Locate the cell with the specified text and output its (X, Y) center coordinate. 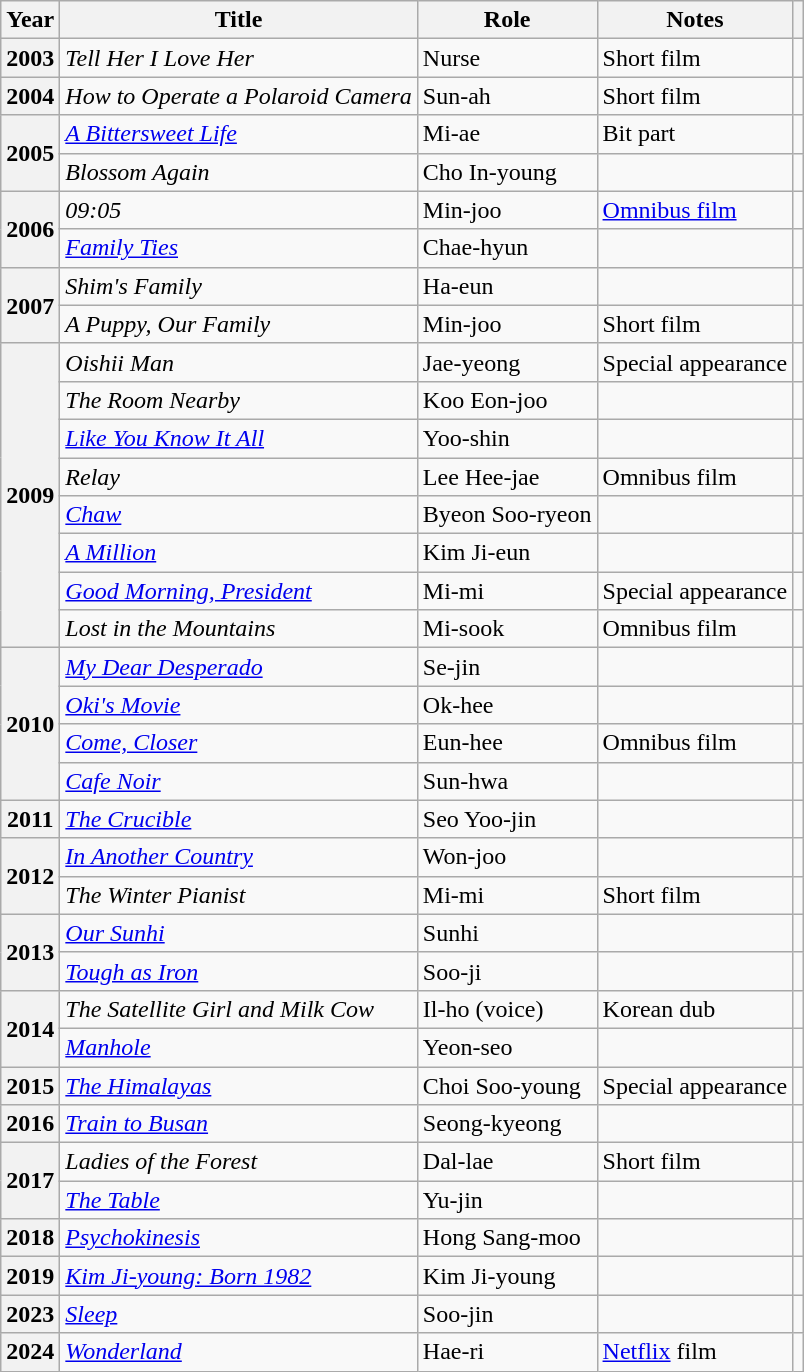
Good Morning, President (238, 591)
Ha-eun (507, 286)
Train to Busan (238, 1124)
Tough as Iron (238, 971)
Cafe Noir (238, 781)
Kim Ji-young (507, 1276)
Lee Hee-jae (507, 477)
Sun-ah (507, 96)
Family Ties (238, 248)
Koo Eon-joo (507, 400)
Kim Ji-young: Born 1982 (238, 1276)
Manhole (238, 1047)
Sunhi (507, 933)
Come, Closer (238, 743)
Role (507, 20)
Bit part (695, 134)
Chaw (238, 515)
The Himalayas (238, 1085)
Soo-jin (507, 1314)
Eun-hee (507, 743)
Shim's Family (238, 286)
Blossom Again (238, 172)
Hong Sang-moo (507, 1238)
My Dear Desperado (238, 667)
Byeon Soo-ryeon (507, 515)
Cho In-young (507, 172)
2013 (30, 952)
2007 (30, 305)
2009 (30, 495)
2014 (30, 1028)
2005 (30, 153)
Dal-lae (507, 1162)
Oishii Man (238, 362)
Sun-hwa (507, 781)
The Table (238, 1200)
Yu-jin (507, 1200)
A Million (238, 553)
The Room Nearby (238, 400)
2018 (30, 1238)
The Winter Pianist (238, 895)
Lost in the Mountains (238, 629)
A Bittersweet Life (238, 134)
2011 (30, 819)
2019 (30, 1276)
Chae-hyun (507, 248)
Year (30, 20)
Hae-ri (507, 1352)
2012 (30, 876)
Sleep (238, 1314)
2003 (30, 58)
Se-jin (507, 667)
Il-ho (voice) (507, 1009)
Mi-sook (507, 629)
Notes (695, 20)
Tell Her I Love Her (238, 58)
The Crucible (238, 819)
2023 (30, 1314)
2010 (30, 724)
Mi-ae (507, 134)
2004 (30, 96)
Nurse (507, 58)
Netflix film (695, 1352)
Psychokinesis (238, 1238)
Seo Yoo-jin (507, 819)
Like You Know It All (238, 438)
Wonderland (238, 1352)
Korean dub (695, 1009)
Ladies of the Forest (238, 1162)
2024 (30, 1352)
Our Sunhi (238, 933)
Soo-ji (507, 971)
A Puppy, Our Family (238, 324)
2015 (30, 1085)
The Satellite Girl and Milk Cow (238, 1009)
Jae-yeong (507, 362)
How to Operate a Polaroid Camera (238, 96)
Title (238, 20)
2006 (30, 229)
Yoo-shin (507, 438)
Relay (238, 477)
Kim Ji-eun (507, 553)
2016 (30, 1124)
Choi Soo-young (507, 1085)
09:05 (238, 210)
2017 (30, 1181)
Oki's Movie (238, 705)
Yeon-seo (507, 1047)
Seong-kyeong (507, 1124)
Ok-hee (507, 705)
In Another Country (238, 857)
Won-joo (507, 857)
